Determine the (x, y) coordinate at the center of the cell enclosing the given text.  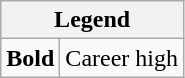
Legend (92, 20)
Bold (30, 58)
Career high (122, 58)
